Detect which cell encompasses the target text, then output its (x, y) center coordinate. 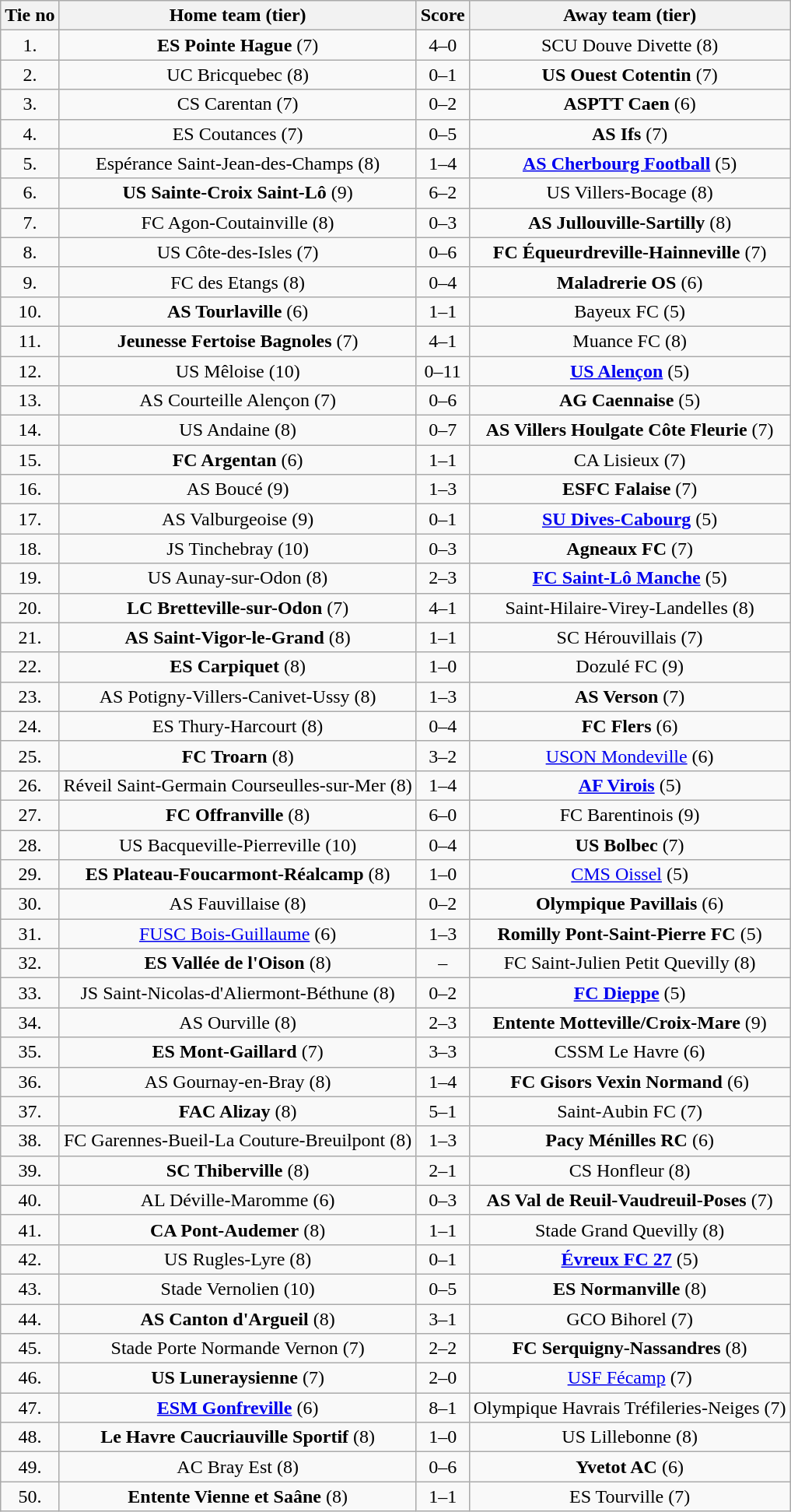
FAC Alizay (8) (238, 1111)
FC Agon-Coutainville (8) (238, 223)
ES Coutances (7) (238, 134)
AS Fauvillaise (8) (238, 904)
3–2 (443, 756)
AS Saint-Vigor-le-Grand (8) (238, 637)
USON Mondeville (6) (630, 756)
Saint-Aubin FC (7) (630, 1111)
8–1 (443, 1408)
3. (30, 104)
GCO Bihorel (7) (630, 1319)
Jeunesse Fertoise Bagnoles (7) (238, 341)
LC Bretteville-sur-Odon (7) (238, 608)
CMS Oissel (5) (630, 875)
ES Pointe Hague (7) (238, 45)
27. (30, 815)
Score (443, 16)
FC Flers (6) (630, 726)
FC Dieppe (5) (630, 993)
FC Barentinois (9) (630, 815)
13. (30, 401)
AS Valburgeoise (9) (238, 519)
AS Jullouville-Sartilly (8) (630, 223)
AS Gournay-en-Bray (8) (238, 1082)
AS Potigny-Villers-Canivet-Ussy (8) (238, 696)
ASPTT Caen (6) (630, 104)
AS Boucé (9) (238, 489)
AS Canton d'Argueil (8) (238, 1319)
26. (30, 785)
Yvetot AC (6) (630, 1467)
35. (30, 1052)
16. (30, 489)
2–0 (443, 1378)
29. (30, 875)
6–0 (443, 815)
FC Offranville (8) (238, 815)
23. (30, 696)
12. (30, 371)
0–11 (443, 371)
Tie no (30, 16)
31. (30, 934)
3–1 (443, 1319)
49. (30, 1467)
2–1 (443, 1170)
FC Serquigny-Nassandres (8) (630, 1349)
15. (30, 460)
ES Tourville (7) (630, 1496)
44. (30, 1319)
UC Bricquebec (8) (238, 75)
Le Havre Caucriauville Sportif (8) (238, 1437)
41. (30, 1230)
AS Ifs (7) (630, 134)
6. (30, 193)
FUSC Bois-Guillaume (6) (238, 934)
FC des Etangs (8) (238, 282)
Away team (tier) (630, 16)
CS Carentan (7) (238, 104)
Agneaux FC (7) (630, 549)
Espérance Saint-Jean-des-Champs (8) (238, 163)
SC Thiberville (8) (238, 1170)
25. (30, 756)
AS Cherbourg Football (5) (630, 163)
US Luneraysienne (7) (238, 1378)
Home team (tier) (238, 16)
Dozulé FC (9) (630, 667)
36. (30, 1082)
42. (30, 1259)
US Sainte-Croix Saint-Lô (9) (238, 193)
37. (30, 1111)
ES Thury-Harcourt (8) (238, 726)
AF Virois (5) (630, 785)
ES Plateau-Foucarmont-Réalcamp (8) (238, 875)
50. (30, 1496)
Bayeux FC (5) (630, 311)
2. (30, 75)
4. (30, 134)
AS Courteille Alençon (7) (238, 401)
US Alençon (5) (630, 371)
FC Saint-Julien Petit Quevilly (8) (630, 963)
6–2 (443, 193)
ES Vallée de l'Oison (8) (238, 963)
Stade Grand Quevilly (8) (630, 1230)
34. (30, 1023)
US Mêloise (10) (238, 371)
ESM Gonfreville (6) (238, 1408)
ESFC Falaise (7) (630, 489)
FC Saint-Lô Manche (5) (630, 578)
Romilly Pont-Saint-Pierre FC (5) (630, 934)
19. (30, 578)
AG Caennaise (5) (630, 401)
AS Villers Houlgate Côte Fleurie (7) (630, 430)
Saint-Hilaire-Virey-Landelles (8) (630, 608)
2–2 (443, 1349)
38. (30, 1141)
Réveil Saint-Germain Courseulles-sur-Mer (8) (238, 785)
AC Bray Est (8) (238, 1467)
– (443, 963)
CA Lisieux (7) (630, 460)
28. (30, 844)
5. (30, 163)
Entente Motteville/Croix-Mare (9) (630, 1023)
Olympique Havrais Tréfileries-Neiges (7) (630, 1408)
45. (30, 1349)
48. (30, 1437)
47. (30, 1408)
33. (30, 993)
CA Pont-Audemer (8) (238, 1230)
US Villers-Bocage (8) (630, 193)
Stade Vernolien (10) (238, 1289)
22. (30, 667)
43. (30, 1289)
7. (30, 223)
Muance FC (8) (630, 341)
ES Mont-Gaillard (7) (238, 1052)
Pacy Ménilles RC (6) (630, 1141)
32. (30, 963)
US Aunay-sur-Odon (8) (238, 578)
FC Gisors Vexin Normand (6) (630, 1082)
ES Carpiquet (8) (238, 667)
AS Ourville (8) (238, 1023)
CS Honfleur (8) (630, 1170)
SC Hérouvillais (7) (630, 637)
US Ouest Cotentin (7) (630, 75)
8. (30, 252)
Évreux FC 27 (5) (630, 1259)
US Bacqueville-Pierreville (10) (238, 844)
11. (30, 341)
SU Dives-Cabourg (5) (630, 519)
FC Argentan (6) (238, 460)
24. (30, 726)
20. (30, 608)
46. (30, 1378)
10. (30, 311)
US Andaine (8) (238, 430)
14. (30, 430)
FC Garennes-Bueil-La Couture-Breuilpont (8) (238, 1141)
4–0 (443, 45)
FC Troarn (8) (238, 756)
ES Normanville (8) (630, 1289)
9. (30, 282)
JS Saint-Nicolas-d'Aliermont-Béthune (8) (238, 993)
FC Équeurdreville-Hainneville (7) (630, 252)
US Lillebonne (8) (630, 1437)
US Bolbec (7) (630, 844)
AS Verson (7) (630, 696)
1. (30, 45)
AS Tourlaville (6) (238, 311)
US Rugles-Lyre (8) (238, 1259)
US Côte-des-Isles (7) (238, 252)
AS Val de Reuil-Vaudreuil-Poses (7) (630, 1200)
Maladrerie OS (6) (630, 282)
21. (30, 637)
5–1 (443, 1111)
18. (30, 549)
0–7 (443, 430)
40. (30, 1200)
AL Déville-Maromme (6) (238, 1200)
3–3 (443, 1052)
JS Tinchebray (10) (238, 549)
Olympique Pavillais (6) (630, 904)
30. (30, 904)
39. (30, 1170)
USF Fécamp (7) (630, 1378)
Entente Vienne et Saâne (8) (238, 1496)
Stade Porte Normande Vernon (7) (238, 1349)
CSSM Le Havre (6) (630, 1052)
SCU Douve Divette (8) (630, 45)
17. (30, 519)
